Capture the cell that displays the provided text and extract its [X, Y] central coordinate. 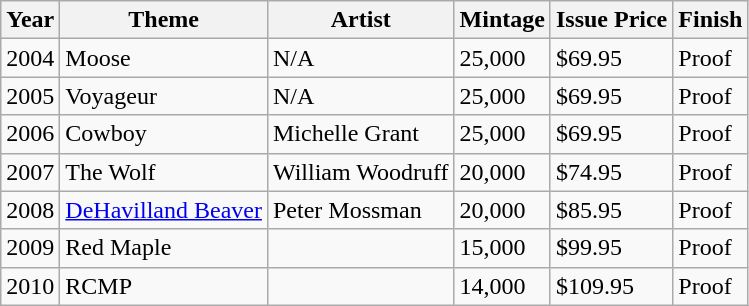
2004 [30, 58]
Artist [360, 20]
Mintage [502, 20]
2006 [30, 134]
2007 [30, 172]
14,000 [502, 286]
$85.95 [611, 210]
Peter Mossman [360, 210]
Finish [710, 20]
$74.95 [611, 172]
$99.95 [611, 248]
Michelle Grant [360, 134]
Issue Price [611, 20]
Cowboy [164, 134]
2005 [30, 96]
2009 [30, 248]
Red Maple [164, 248]
2010 [30, 286]
Voyageur [164, 96]
Theme [164, 20]
Moose [164, 58]
William Woodruff [360, 172]
DeHavilland Beaver [164, 210]
RCMP [164, 286]
15,000 [502, 248]
Year [30, 20]
2008 [30, 210]
The Wolf [164, 172]
$109.95 [611, 286]
